Return (X, Y) of the center of cell containing provided text 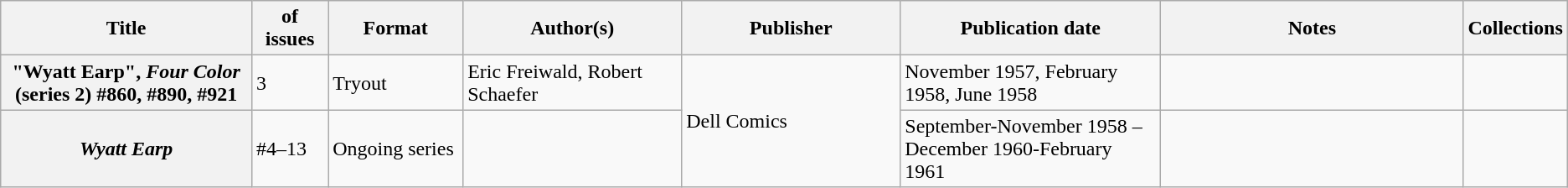
Eric Freiwald, Robert Schaefer (573, 82)
November 1957, February 1958, June 1958 (1030, 82)
Dell Comics (791, 121)
Wyatt Earp (126, 149)
Author(s) (573, 29)
#4–13 (290, 149)
Publication date (1030, 29)
"Wyatt Earp", Four Color (series 2) #860, #890, #921 (126, 82)
Collections (1515, 29)
3 (290, 82)
Title (126, 29)
Ongoing series (395, 149)
Tryout (395, 82)
Publisher (791, 29)
September-November 1958 – December 1960-February 1961 (1030, 149)
of issues (290, 29)
Notes (1312, 29)
Format (395, 29)
